From the cell containing the given text, extract its center point as (X, Y) coordinate. 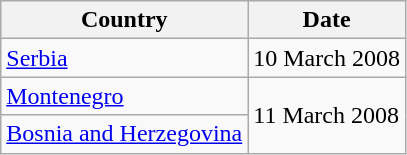
Serbia (124, 58)
Date (327, 20)
Montenegro (124, 96)
10 March 2008 (327, 58)
11 March 2008 (327, 115)
Bosnia and Herzegovina (124, 134)
Country (124, 20)
